Capture the cell that displays the provided text and extract its (X, Y) central coordinate. 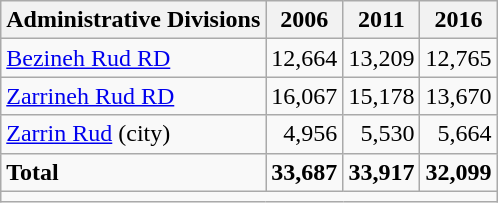
33,917 (382, 172)
5,664 (458, 134)
5,530 (382, 134)
2016 (458, 20)
13,670 (458, 96)
15,178 (382, 96)
2006 (304, 20)
Bezineh Rud RD (134, 58)
32,099 (458, 172)
16,067 (304, 96)
Total (134, 172)
13,209 (382, 58)
Administrative Divisions (134, 20)
2011 (382, 20)
12,765 (458, 58)
4,956 (304, 134)
33,687 (304, 172)
Zarrineh Rud RD (134, 96)
12,664 (304, 58)
Zarrin Rud (city) (134, 134)
